Return (X, Y) of the center of cell containing provided text 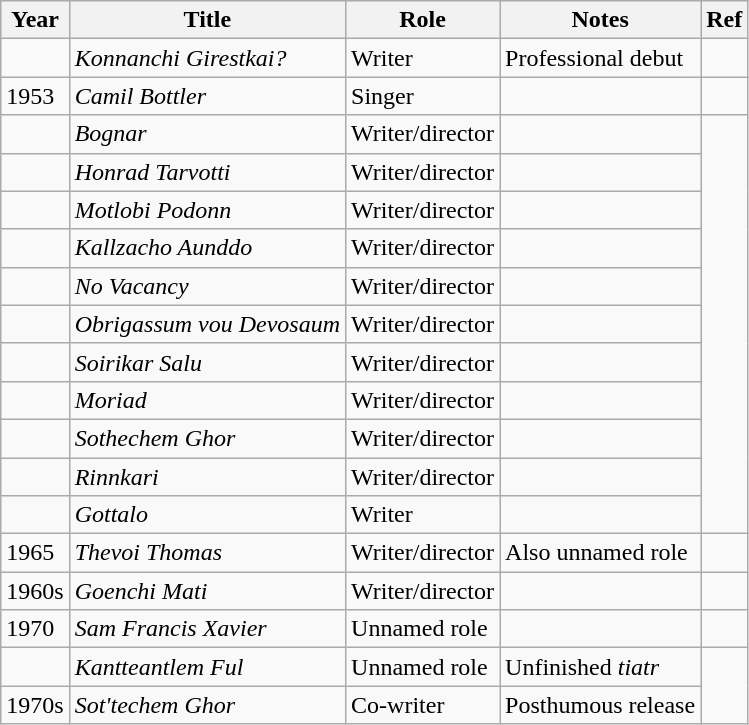
Soirikar Salu (207, 362)
Kallzacho Aunddo (207, 248)
Sothechem Ghor (207, 438)
1970s (35, 705)
Singer (423, 96)
Also unnamed role (600, 553)
Year (35, 20)
Gottalo (207, 515)
Notes (600, 20)
Rinnkari (207, 477)
Professional debut (600, 58)
Motlobi Podonn (207, 210)
1953 (35, 96)
Konnanchi Girestkai? (207, 58)
Title (207, 20)
Co-writer (423, 705)
Kantteantlem Ful (207, 667)
Role (423, 20)
Obrigassum vou Devosaum (207, 324)
Bognar (207, 134)
Moriad (207, 400)
Sot'techem Ghor (207, 705)
Ref (724, 20)
Posthumous release (600, 705)
1960s (35, 591)
Sam Francis Xavier (207, 629)
Camil Bottler (207, 96)
Unfinished tiatr (600, 667)
Honrad Tarvotti (207, 172)
1965 (35, 553)
Thevoi Thomas (207, 553)
No Vacancy (207, 286)
1970 (35, 629)
Goenchi Mati (207, 591)
